Scan for the cell matching the given text and deliver its (X, Y) coordinate at center. 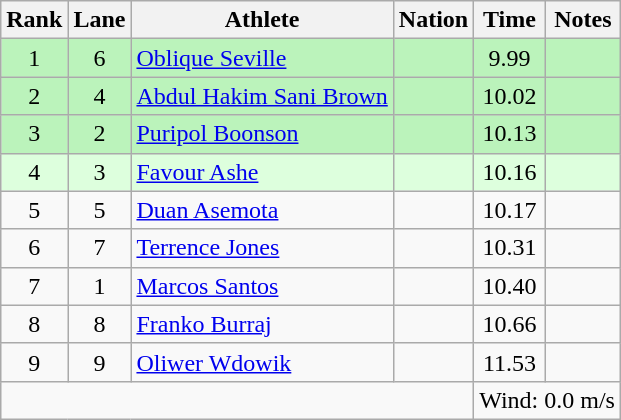
10.13 (510, 134)
Lane (100, 20)
10.40 (510, 286)
Notes (582, 20)
10.16 (510, 172)
Oliwer Wdowik (262, 362)
9.99 (510, 58)
Duan Asemota (262, 210)
Oblique Seville (262, 58)
Favour Ashe (262, 172)
Nation (433, 20)
Wind: 0.0 m/s (548, 400)
Abdul Hakim Sani Brown (262, 96)
Time (510, 20)
Rank (34, 20)
10.31 (510, 248)
Terrence Jones (262, 248)
10.02 (510, 96)
11.53 (510, 362)
Athlete (262, 20)
Puripol Boonson (262, 134)
10.17 (510, 210)
Marcos Santos (262, 286)
Franko Burraj (262, 324)
10.66 (510, 324)
